Return [X, Y] of the center of cell containing provided text 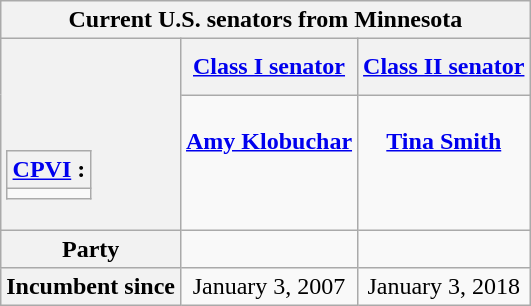
Amy Klobuchar [268, 162]
Tina Smith [444, 162]
January 3, 2007 [268, 287]
Incumbent since [91, 287]
Current U.S. senators from Minnesota [266, 20]
Class I senator [268, 67]
Party [91, 249]
Class II senator [444, 67]
January 3, 2018 [444, 287]
